Scan for the cell matching the given text and deliver its (X, Y) coordinate at center. 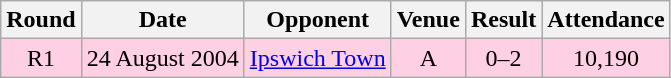
24 August 2004 (162, 58)
Attendance (606, 20)
10,190 (606, 58)
R1 (41, 58)
0–2 (503, 58)
Result (503, 20)
Opponent (318, 20)
Round (41, 20)
Ipswich Town (318, 58)
Date (162, 20)
Venue (428, 20)
A (428, 58)
